Determine the [X, Y] coordinate at the center of the cell enclosing the given text.  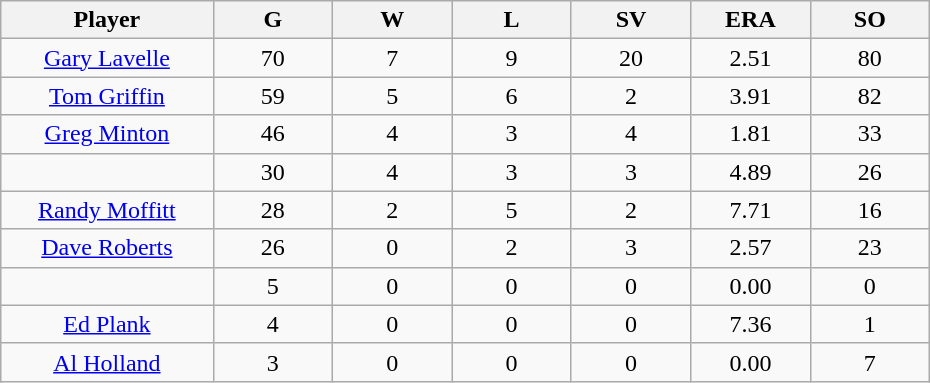
80 [870, 58]
Tom Griffin [107, 96]
30 [272, 172]
7.36 [750, 324]
9 [512, 58]
7.71 [750, 210]
1 [870, 324]
Ed Plank [107, 324]
28 [272, 210]
82 [870, 96]
W [392, 20]
3.91 [750, 96]
Dave Roberts [107, 248]
33 [870, 134]
Randy Moffitt [107, 210]
SO [870, 20]
1.81 [750, 134]
70 [272, 58]
Greg Minton [107, 134]
6 [512, 96]
Al Holland [107, 362]
20 [630, 58]
L [512, 20]
G [272, 20]
46 [272, 134]
4.89 [750, 172]
59 [272, 96]
2.57 [750, 248]
Gary Lavelle [107, 58]
23 [870, 248]
SV [630, 20]
2.51 [750, 58]
ERA [750, 20]
Player [107, 20]
16 [870, 210]
